Scan for the cell matching the given text and deliver its (x, y) coordinate at center. 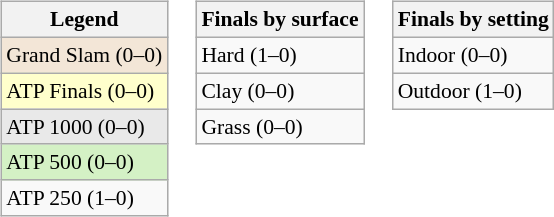
Outdoor (1–0) (474, 91)
Grass (0–0) (280, 127)
ATP 500 (0–0) (84, 162)
Hard (1–0) (280, 55)
Finals by setting (474, 20)
Grand Slam (0–0) (84, 55)
ATP 1000 (0–0) (84, 127)
ATP Finals (0–0) (84, 91)
Finals by surface (280, 20)
ATP 250 (1–0) (84, 198)
Clay (0–0) (280, 91)
Legend (84, 20)
Indoor (0–0) (474, 55)
